Output the [x, y] coordinate of the center of the cell containing the given text.  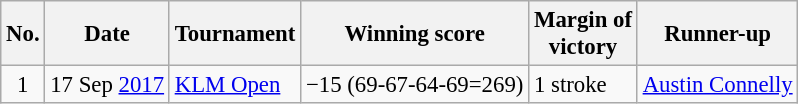
Tournament [234, 34]
17 Sep 2017 [107, 85]
Austin Connelly [718, 85]
Runner-up [718, 34]
No. [23, 34]
Date [107, 34]
Margin ofvictory [584, 34]
1 stroke [584, 85]
−15 (69-67-64-69=269) [415, 85]
1 [23, 85]
KLM Open [234, 85]
Winning score [415, 34]
